Return the (x, y) coordinate for the center point of the cell that contains the specified text.  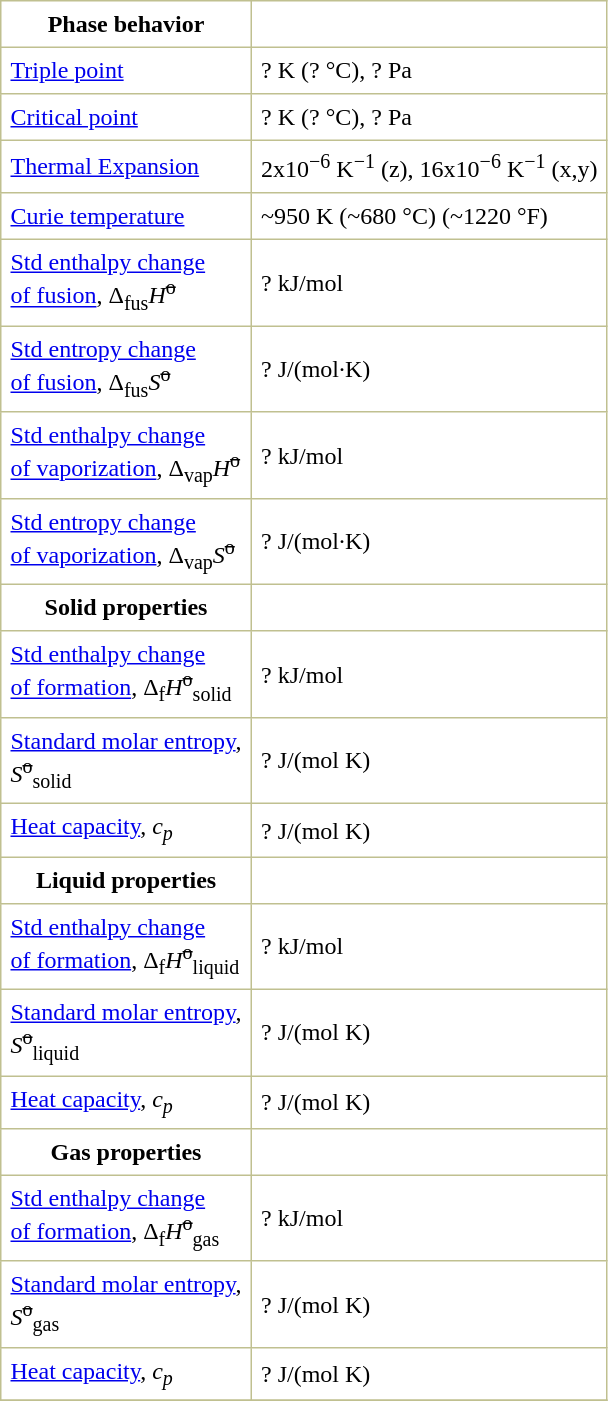
Std enthalpy changeof formation, ΔfHosolid (126, 674)
Standard molar entropy,Sogas (126, 1304)
~950 K (~680 °C) (~1220 °F) (429, 216)
Std enthalpy changeof formation, ΔfHogas (126, 1218)
Liquid properties (126, 880)
Standard molar entropy,Sosolid (126, 761)
Curie temperature (126, 216)
Std entropy changeof vaporization, ΔvapSo (126, 542)
Std enthalpy changeof formation, ΔfHoliquid (126, 946)
Phase behavior (126, 24)
Gas properties (126, 1151)
Std enthalpy changeof vaporization, ΔvapHo (126, 455)
2x10−6 K−1 (z), 16x10−6 K−1 (x,y) (429, 166)
Std enthalpy changeof fusion, ΔfusHo (126, 283)
Standard molar entropy,Soliquid (126, 1032)
Std entropy changeof fusion, ΔfusSo (126, 369)
Critical point (126, 117)
Solid properties (126, 608)
Thermal Expansion (126, 166)
Triple point (126, 70)
